Determine the [X, Y] coordinate at the center of the cell enclosing the given text.  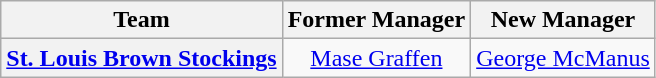
Mase Graffen [376, 58]
Team [142, 20]
St. Louis Brown Stockings [142, 58]
George McManus [564, 58]
Former Manager [376, 20]
New Manager [564, 20]
